Identify which cell holds the provided text, then report its (X, Y) central coordinate. 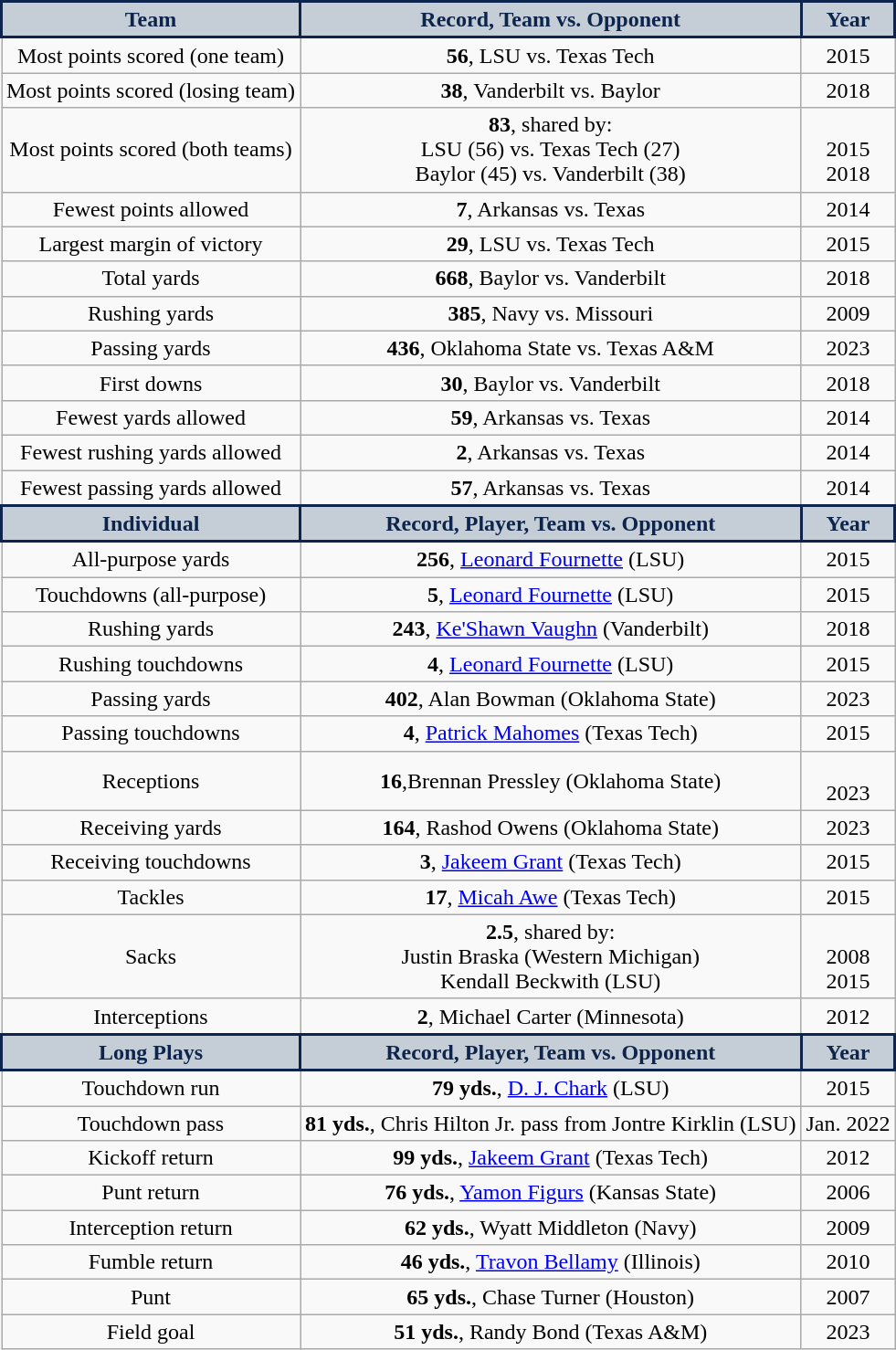
65 yds., Chase Turner (Houston) (551, 1297)
46 yds., Travon Bellamy (Illinois) (551, 1262)
Touchdown run (152, 1089)
668, Baylor vs. Vanderbilt (551, 279)
Most points scored (losing team) (152, 90)
Rushing touchdowns (152, 664)
Fewest points allowed (152, 209)
436, Oklahoma State vs. Texas A&M (551, 348)
Individual (152, 523)
Team (152, 20)
164, Rashod Owens (Oklahoma State) (551, 828)
Fewest passing yards allowed (152, 488)
Receptions (152, 780)
Punt (152, 1297)
20152018 (848, 150)
5, Leonard Fournette (LSU) (551, 595)
First downs (152, 383)
Kickoff return (152, 1158)
Jan. 2022 (848, 1123)
2, Michael Carter (Minnesota) (551, 1016)
16,Brennan Pressley (Oklahoma State) (551, 780)
81 yds., Chris Hilton Jr. pass from Jontre Kirklin (LSU) (551, 1123)
7, Arkansas vs. Texas (551, 209)
Punt return (152, 1193)
4, Patrick Mahomes (Texas Tech) (551, 733)
38, Vanderbilt vs. Baylor (551, 90)
All-purpose yards (152, 559)
Fumble return (152, 1262)
62 yds., Wyatt Middleton (Navy) (551, 1228)
Total yards (152, 279)
Most points scored (both teams) (152, 150)
17, Micah Awe (Texas Tech) (551, 897)
56, LSU vs. Texas Tech (551, 55)
20082015 (848, 956)
29, LSU vs. Texas Tech (551, 244)
256, Leonard Fournette (LSU) (551, 559)
Interception return (152, 1228)
4, Leonard Fournette (LSU) (551, 664)
2006 (848, 1193)
Tackles (152, 897)
57, Arkansas vs. Texas (551, 488)
3, Jakeem Grant (Texas Tech) (551, 862)
Fewest rushing yards allowed (152, 452)
Largest margin of victory (152, 244)
2010 (848, 1262)
51 yds., Randy Bond (Texas A&M) (551, 1332)
2, Arkansas vs. Texas (551, 452)
Receiving yards (152, 828)
76 yds., Yamon Figurs (Kansas State) (551, 1193)
Interceptions (152, 1016)
59, Arkansas vs. Texas (551, 417)
Receiving touchdowns (152, 862)
2007 (848, 1297)
Passing touchdowns (152, 733)
79 yds., D. J. Chark (LSU) (551, 1089)
30, Baylor vs. Vanderbilt (551, 383)
Field goal (152, 1332)
Fewest yards allowed (152, 417)
Long Plays (152, 1052)
243, Ke'Shawn Vaughn (Vanderbilt) (551, 629)
99 yds., Jakeem Grant (Texas Tech) (551, 1158)
Most points scored (one team) (152, 55)
Touchdown pass (152, 1123)
83, shared by:LSU (56) vs. Texas Tech (27)Baylor (45) vs. Vanderbilt (38) (551, 150)
Sacks (152, 956)
2.5, shared by:Justin Braska (Western Michigan)Kendall Beckwith (LSU) (551, 956)
402, Alan Bowman (Oklahoma State) (551, 699)
Record, Team vs. Opponent (551, 20)
385, Navy vs. Missouri (551, 313)
Touchdowns (all-purpose) (152, 595)
